Pinpoint the cell where the given text exists, returning its (x, y) midpoint coordinate. 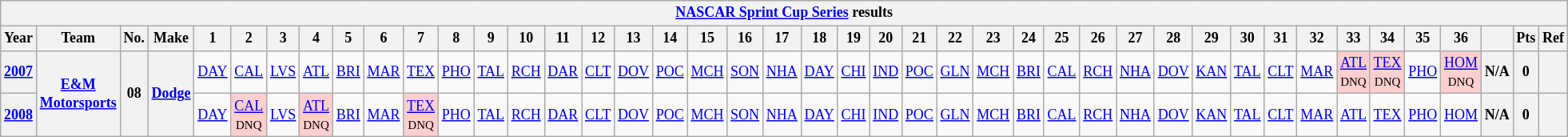
11 (563, 38)
3 (283, 38)
33 (1354, 38)
Pts (1526, 38)
1 (213, 38)
21 (920, 38)
9 (491, 38)
17 (782, 38)
Ref (1554, 38)
28 (1173, 38)
12 (598, 38)
HOM (1461, 115)
15 (707, 38)
36 (1461, 38)
23 (993, 38)
08 (134, 93)
HOMDNQ (1461, 72)
Year (19, 38)
19 (854, 38)
30 (1248, 38)
CALDNQ (249, 115)
27 (1136, 38)
2007 (19, 72)
Dodge (171, 93)
22 (955, 38)
18 (819, 38)
35 (1423, 38)
6 (384, 38)
4 (316, 38)
14 (670, 38)
34 (1387, 38)
8 (456, 38)
E&M Motorsports (78, 93)
32 (1317, 38)
29 (1212, 38)
24 (1029, 38)
26 (1098, 38)
31 (1280, 38)
5 (348, 38)
Team (78, 38)
16 (745, 38)
10 (526, 38)
13 (634, 38)
NASCAR Sprint Cup Series results (785, 13)
2 (249, 38)
Make (171, 38)
25 (1061, 38)
No. (134, 38)
2008 (19, 115)
20 (885, 38)
7 (421, 38)
